Output the [x, y] coordinate of the center of the cell containing the given text.  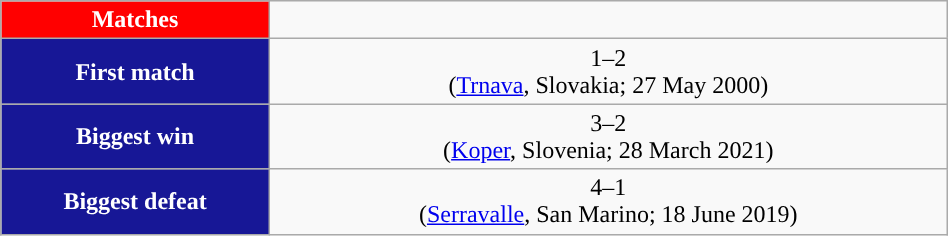
4–1 (Serravalle, San Marino; 18 June 2019) [608, 202]
3–2 (Koper, Slovenia; 28 March 2021) [608, 136]
Biggest defeat [136, 202]
Biggest win [136, 136]
Matches [136, 20]
First match [136, 72]
1–2 (Trnava, Slovakia; 27 May 2000) [608, 72]
